Extract the [x, y] coordinate from the center of the cell holding the provided text.  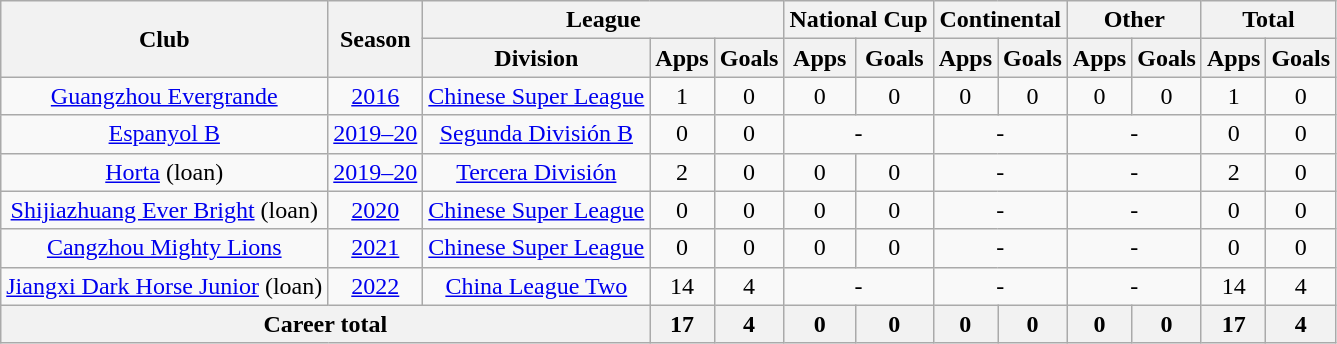
Season [376, 39]
Segunda División B [536, 134]
Total [1268, 20]
2022 [376, 286]
Cangzhou Mighty Lions [164, 248]
Shijiazhuang Ever Bright (loan) [164, 210]
Club [164, 39]
Jiangxi Dark Horse Junior (loan) [164, 286]
Other [1134, 20]
Tercera División [536, 172]
League [604, 20]
Division [536, 58]
China League Two [536, 286]
National Cup [858, 20]
Horta (loan) [164, 172]
Guangzhou Evergrande [164, 96]
Career total [326, 324]
2016 [376, 96]
Espanyol B [164, 134]
2020 [376, 210]
Continental [1000, 20]
2021 [376, 248]
